Output the (X, Y) coordinate of the center of the cell containing the given text.  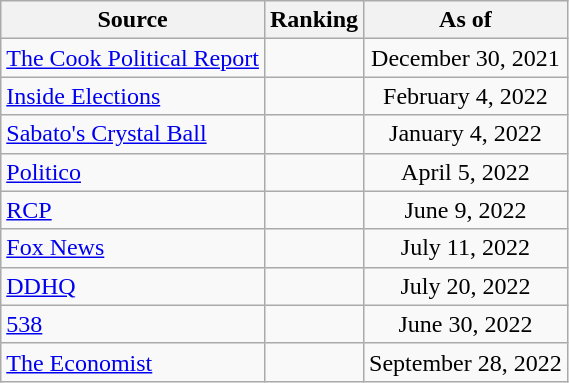
As of (466, 20)
February 4, 2022 (466, 96)
The Cook Political Report (133, 58)
DDHQ (133, 286)
Ranking (314, 20)
April 5, 2022 (466, 172)
Inside Elections (133, 96)
The Economist (133, 362)
July 11, 2022 (466, 248)
January 4, 2022 (466, 134)
September 28, 2022 (466, 362)
Politico (133, 172)
538 (133, 324)
July 20, 2022 (466, 286)
December 30, 2021 (466, 58)
Source (133, 20)
Fox News (133, 248)
RCP (133, 210)
June 9, 2022 (466, 210)
Sabato's Crystal Ball (133, 134)
June 30, 2022 (466, 324)
